Determine the [X, Y] coordinate at the center of the cell enclosing the given text.  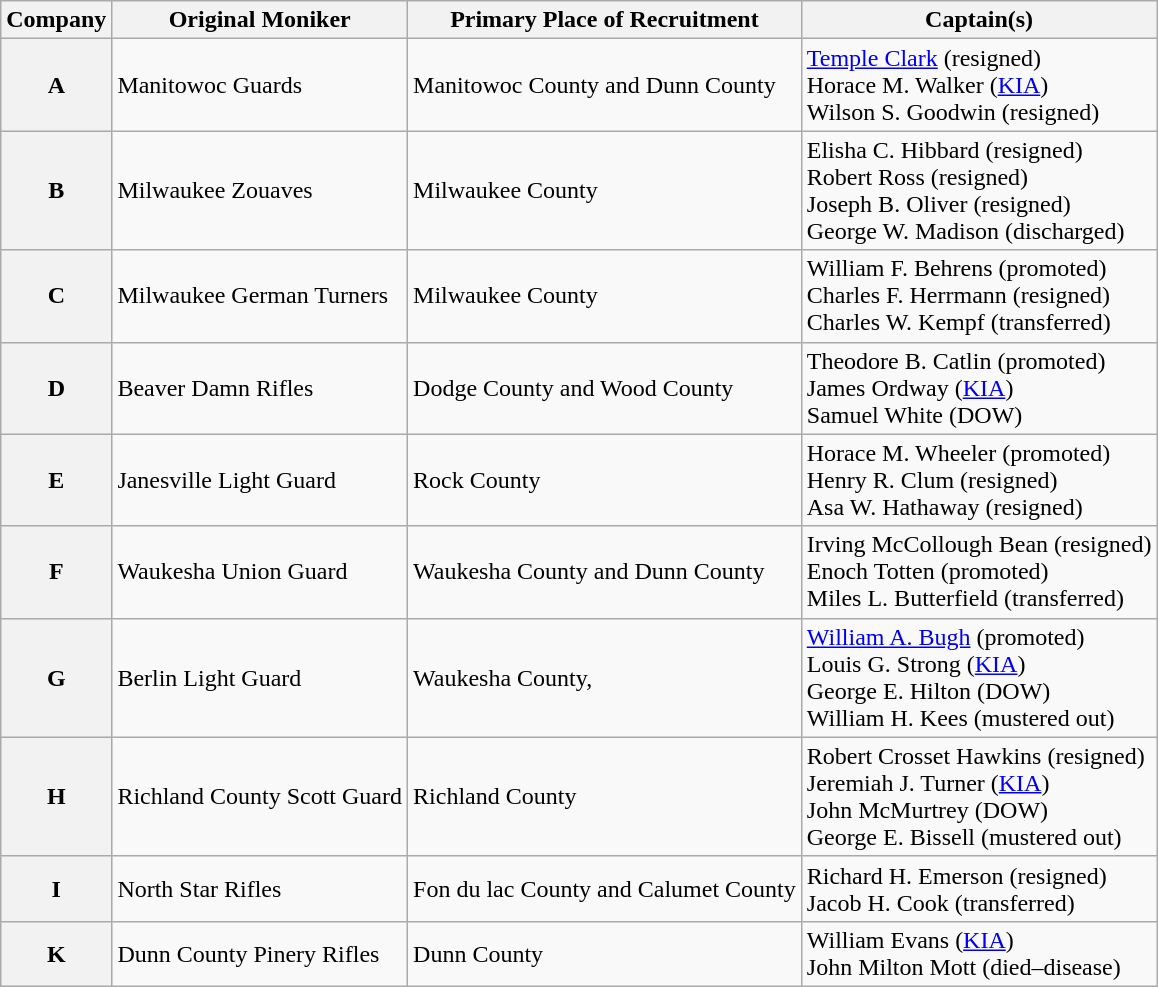
Irving McCollough Bean (resigned)Enoch Totten (promoted)Miles L. Butterfield (transferred) [979, 572]
G [56, 678]
Elisha C. Hibbard (resigned)Robert Ross (resigned)Joseph B. Oliver (resigned)George W. Madison (discharged) [979, 190]
Dunn County Pinery Rifles [260, 954]
B [56, 190]
I [56, 888]
Richland County Scott Guard [260, 796]
William A. Bugh (promoted)Louis G. Strong (KIA) George E. Hilton (DOW)William H. Kees (mustered out) [979, 678]
E [56, 480]
Company [56, 20]
Robert Crosset Hawkins (resigned)Jeremiah J. Turner (KIA)John McMurtrey (DOW)George E. Bissell (mustered out) [979, 796]
Milwaukee German Turners [260, 296]
D [56, 388]
A [56, 85]
Dunn County [605, 954]
C [56, 296]
Fon du lac County and Calumet County [605, 888]
Theodore B. Catlin (promoted)James Ordway (KIA)Samuel White (DOW) [979, 388]
Waukesha County and Dunn County [605, 572]
Milwaukee Zouaves [260, 190]
Primary Place of Recruitment [605, 20]
Waukesha Union Guard [260, 572]
Manitowoc County and Dunn County [605, 85]
North Star Rifles [260, 888]
William Evans (KIA)John Milton Mott (died–disease) [979, 954]
Manitowoc Guards [260, 85]
Janesville Light Guard [260, 480]
Rock County [605, 480]
Horace M. Wheeler (promoted)Henry R. Clum (resigned)Asa W. Hathaway (resigned) [979, 480]
Berlin Light Guard [260, 678]
F [56, 572]
Richard H. Emerson (resigned)Jacob H. Cook (transferred) [979, 888]
H [56, 796]
Beaver Damn Rifles [260, 388]
Temple Clark (resigned)Horace M. Walker (KIA)Wilson S. Goodwin (resigned) [979, 85]
Richland County [605, 796]
Dodge County and Wood County [605, 388]
Waukesha County, [605, 678]
Original Moniker [260, 20]
Captain(s) [979, 20]
K [56, 954]
William F. Behrens (promoted)Charles F. Herrmann (resigned)Charles W. Kempf (transferred) [979, 296]
